Capture the cell that displays the provided text and extract its (X, Y) central coordinate. 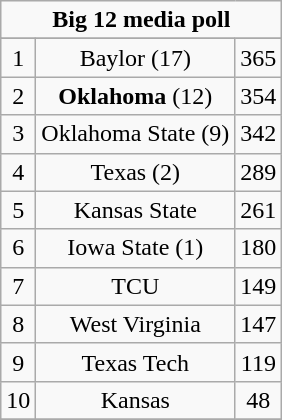
2 (18, 96)
180 (258, 248)
TCU (136, 286)
6 (18, 248)
10 (18, 400)
48 (258, 400)
Oklahoma (12) (136, 96)
149 (258, 286)
Big 12 media poll (142, 20)
West Virginia (136, 324)
7 (18, 286)
Texas (2) (136, 172)
3 (18, 134)
119 (258, 362)
Iowa State (1) (136, 248)
9 (18, 362)
Baylor (17) (136, 58)
Kansas State (136, 210)
Texas Tech (136, 362)
261 (258, 210)
Kansas (136, 400)
354 (258, 96)
147 (258, 324)
Oklahoma State (9) (136, 134)
289 (258, 172)
8 (18, 324)
4 (18, 172)
342 (258, 134)
1 (18, 58)
365 (258, 58)
5 (18, 210)
